From the cell containing the given text, extract its center point as (x, y) coordinate. 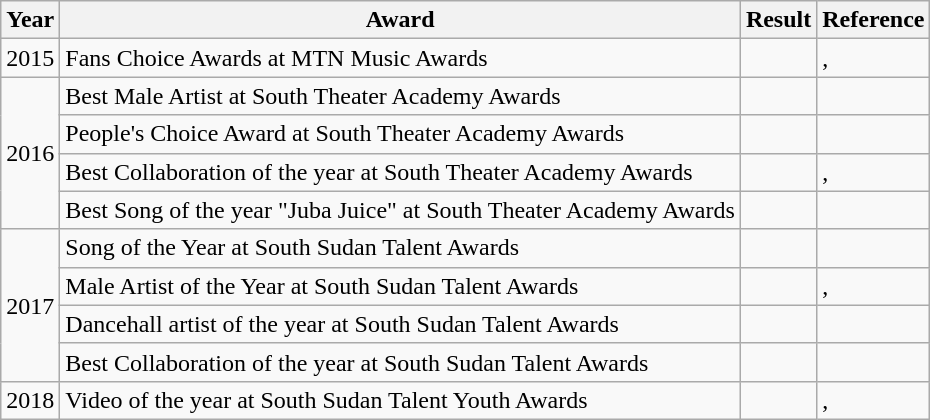
Best Collaboration of the year at South Theater Academy Awards (400, 172)
Video of the year at South Sudan Talent Youth Awards (400, 400)
Best Male Artist at South Theater Academy Awards (400, 96)
2016 (30, 153)
Reference (874, 20)
Award (400, 20)
Best Collaboration of the year at South Sudan Talent Awards (400, 362)
2015 (30, 58)
Result (778, 20)
Dancehall artist of the year at South Sudan Talent Awards (400, 324)
2017 (30, 305)
Fans Choice Awards at MTN Music Awards (400, 58)
Year (30, 20)
2018 (30, 400)
Male Artist of the Year at South Sudan Talent Awards (400, 286)
People's Choice Award at South Theater Academy Awards (400, 134)
Song of the Year at South Sudan Talent Awards (400, 248)
Best Song of the year "Juba Juice" at South Theater Academy Awards (400, 210)
